Determine the (X, Y) coordinate at the center of the cell enclosing the given text.  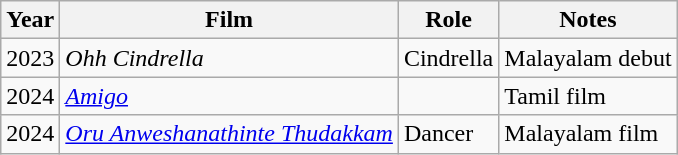
Film (230, 20)
Role (448, 20)
Cindrella (448, 58)
Ohh Cindrella (230, 58)
Malayalam film (588, 134)
Year (30, 20)
Malayalam debut (588, 58)
Oru Anweshanathinte Thudakkam (230, 134)
Notes (588, 20)
2023 (30, 58)
Dancer (448, 134)
Tamil film (588, 96)
Amigo (230, 96)
